Return the (X, Y) coordinate for the center point of the cell that contains the specified text.  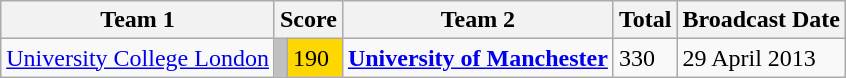
Score (308, 20)
190 (314, 58)
Broadcast Date (762, 20)
Team 1 (138, 20)
29 April 2013 (762, 58)
University of Manchester (478, 58)
330 (645, 58)
University College London (138, 58)
Total (645, 20)
Team 2 (478, 20)
